For the text-containing cell, return its midpoint in (x, y) coordinate format. 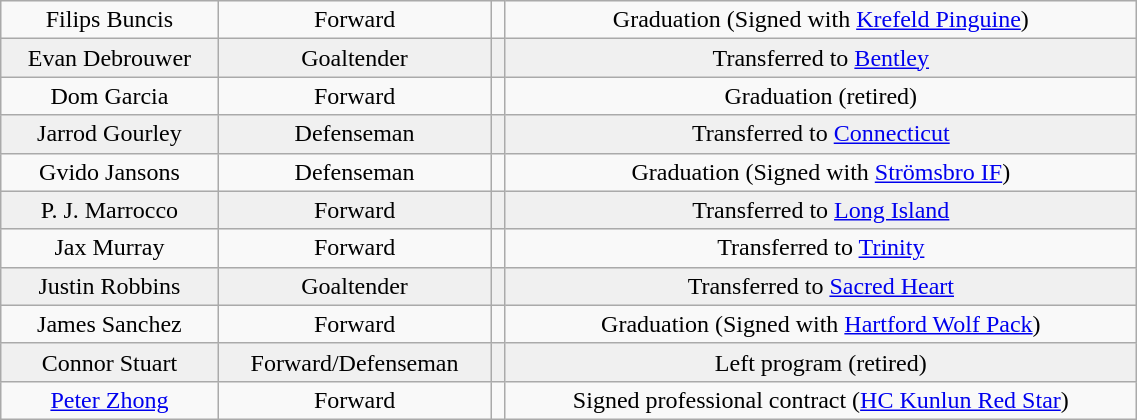
Filips Buncis (110, 20)
Signed professional contract (HC Kunlun Red Star) (821, 400)
Graduation (retired) (821, 96)
James Sanchez (110, 324)
P. J. Marrocco (110, 210)
Transferred to Connecticut (821, 134)
Evan Debrouwer (110, 58)
Justin Robbins (110, 286)
Peter Zhong (110, 400)
Jax Murray (110, 248)
Graduation (Signed with Strömsbro IF) (821, 172)
Graduation (Signed with Hartford Wolf Pack) (821, 324)
Transferred to Long Island (821, 210)
Jarrod Gourley (110, 134)
Graduation (Signed with Krefeld Pinguine) (821, 20)
Left program (retired) (821, 362)
Forward/Defenseman (354, 362)
Transferred to Trinity (821, 248)
Transferred to Bentley (821, 58)
Transferred to Sacred Heart (821, 286)
Connor Stuart (110, 362)
Dom Garcia (110, 96)
Gvido Jansons (110, 172)
